Find where the given text appears and provide that cell's center as [x, y] coordinate. 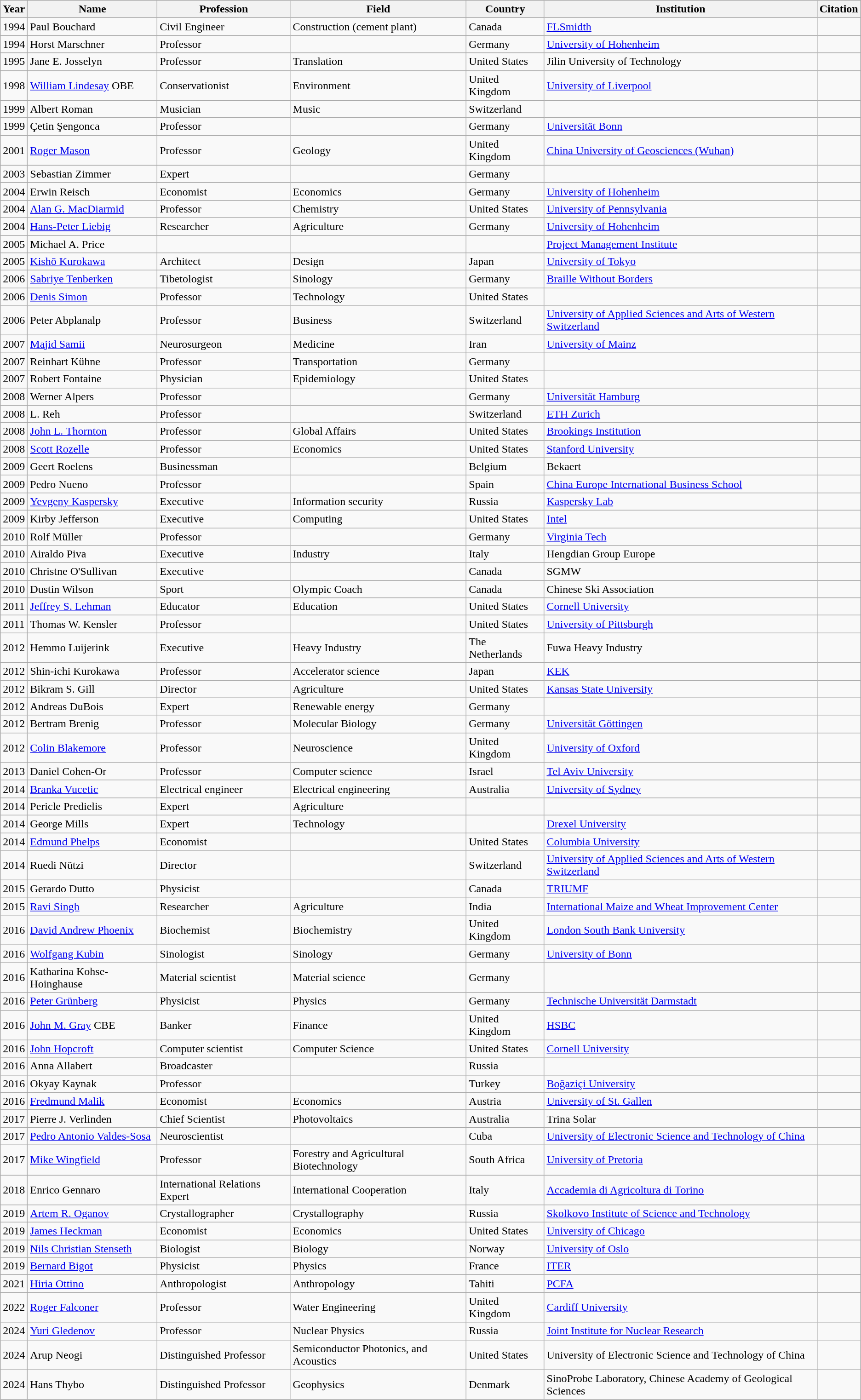
Roger Falconer [92, 1307]
Colin Blakemore [92, 748]
South Africa [505, 1160]
Alan G. MacDiarmid [92, 209]
Chemistry [378, 209]
Biochemistry [378, 930]
Biologist [224, 1249]
Gerardo Dutto [92, 889]
William Lindesay OBE [92, 86]
Electrical engineering [378, 789]
George Mills [92, 824]
Electrical engineer [224, 789]
Nils Christian Stenseth [92, 1249]
India [505, 907]
Boğaziçi University [681, 1084]
Ravi Singh [92, 907]
University of St. Gallen [681, 1101]
University of Pretoria [681, 1160]
Design [378, 262]
Geology [378, 150]
Dustin Wilson [92, 589]
HSBC [681, 1025]
Computer scientist [224, 1049]
Denmark [505, 1384]
Turkey [505, 1084]
Fuwa Heavy Industry [681, 648]
Daniel Cohen-Or [92, 771]
Global Affairs [378, 431]
Nuclear Physics [378, 1331]
Crystallographer [224, 1214]
Sebastian Zimmer [92, 174]
Airaldo Piva [92, 554]
John L. Thornton [92, 431]
Computer Science [378, 1049]
Medicine [378, 344]
Biology [378, 1249]
Heavy Industry [378, 648]
John Hopcroft [92, 1049]
Environment [378, 86]
China University of Geosciences (Wuhan) [681, 150]
Tahiti [505, 1284]
Molecular Biology [378, 724]
Reinhart Kühne [92, 361]
Universität Bonn [681, 126]
ETH Zurich [681, 414]
Intel [681, 519]
University of Pennsylvania [681, 209]
Crystallography [378, 1214]
University of Tokyo [681, 262]
Renewable energy [378, 706]
Tel Aviv University [681, 771]
Shin-ichi Kurokawa [92, 671]
China Europe International Business School [681, 484]
Cardiff University [681, 1307]
Drexel University [681, 824]
Geophysics [378, 1384]
Kansas State University [681, 689]
Water Engineering [378, 1307]
The Netherlands [505, 648]
Kirby Jefferson [92, 519]
Neurosurgeon [224, 344]
Chief Scientist [224, 1119]
FLSmidth [681, 27]
Broadcaster [224, 1066]
Construction (cement plant) [378, 27]
University of Bonn [681, 954]
Industry [378, 554]
Music [378, 109]
Chinese Ski Association [681, 589]
Brookings Institution [681, 431]
Semiconductor Photonics, and Acoustics [378, 1355]
Jeffrey S. Lehman [92, 607]
Braille Without Borders [681, 279]
Okyay Kaynak [92, 1084]
Epidemiology [378, 379]
Civil Engineer [224, 27]
Branka Vucetic [92, 789]
University of Chicago [681, 1231]
Hans Thybo [92, 1384]
Education [378, 607]
David Andrew Phoenix [92, 930]
Peter Abplanalp [92, 320]
2001 [14, 150]
Kaspersky Lab [681, 501]
Katharina Kohse-Hoinghause [92, 978]
Forestry and Agricultural Biotechnology [378, 1160]
Paul Bouchard [92, 27]
TRIUMF [681, 889]
Technische Universität Darmstadt [681, 1001]
ITER [681, 1266]
University of Oslo [681, 1249]
France [505, 1266]
Joint Institute for Nuclear Research [681, 1331]
Albert Roman [92, 109]
Educator [224, 607]
1995 [14, 62]
KEK [681, 671]
Bernard Bigot [92, 1266]
Finance [378, 1025]
Belgium [505, 466]
Hengdian Group Europe [681, 554]
University of Sydney [681, 789]
Computing [378, 519]
Architect [224, 262]
L. Reh [92, 414]
Yuri Gledenov [92, 1331]
Citation [839, 9]
Sabriye Tenberken [92, 279]
Sinologist [224, 954]
International Relations Expert [224, 1189]
Wolfgang Kubin [92, 954]
International Cooperation [378, 1189]
Skolkovo Institute of Science and Technology [681, 1214]
Universität Göttingen [681, 724]
Profession [224, 9]
University of Oxford [681, 748]
Year [14, 9]
Roger Mason [92, 150]
2003 [14, 174]
Denis Simon [92, 297]
Majid Samii [92, 344]
2018 [14, 1189]
Translation [378, 62]
Tibetologist [224, 279]
Sport [224, 589]
SGMW [681, 572]
Kishō Kurokawa [92, 262]
Business [378, 320]
Name [92, 9]
Scott Rozelle [92, 449]
Michael A. Price [92, 244]
Jane E. Josselyn [92, 62]
Peter Grünberg [92, 1001]
Iran [505, 344]
Biochemist [224, 930]
Material scientist [224, 978]
John M. Gray CBE [92, 1025]
Banker [224, 1025]
Yevgeny Kaspersky [92, 501]
Pedro Nueno [92, 484]
Fredmund Malik [92, 1101]
2022 [14, 1307]
Rolf Müller [92, 537]
Israel [505, 771]
Geert Roelens [92, 466]
PCFA [681, 1284]
Photovoltaics [378, 1119]
Robert Fontaine [92, 379]
Computer science [378, 771]
Columbia University [681, 841]
Hiria Ottino [92, 1284]
1998 [14, 86]
Material science [378, 978]
Businessman [224, 466]
Artem R. Oganov [92, 1214]
Project Management Institute [681, 244]
2021 [14, 1284]
Pedro Antonio Valdes-Sosa [92, 1136]
Conservationist [224, 86]
Anthropologist [224, 1284]
Mike Wingfield [92, 1160]
Accelerator science [378, 671]
Erwin Reisch [92, 191]
Horst Marschner [92, 44]
Edmund Phelps [92, 841]
Virginia Tech [681, 537]
Bertram Brenig [92, 724]
Werner Alpers [92, 396]
Austria [505, 1101]
University of Liverpool [681, 86]
Accademia di Agricoltura di Torino [681, 1189]
Bekaert [681, 466]
Cuba [505, 1136]
Information security [378, 501]
London South Bank University [681, 930]
Universität Hamburg [681, 396]
Stanford University [681, 449]
Hans-Peter Liebig [92, 226]
Christne O'Sullivan [92, 572]
Anthropology [378, 1284]
Transportation [378, 361]
Pierre J. Verlinden [92, 1119]
Spain [505, 484]
Enrico Gennaro [92, 1189]
2013 [14, 771]
Norway [505, 1249]
Olympic Coach [378, 589]
Hemmo Luijerink [92, 648]
Trina Solar [681, 1119]
Ruedi Nützi [92, 866]
Çetin Şengonca [92, 126]
SinoProbe Laboratory, Chinese Academy of Geological Sciences [681, 1384]
University of Pittsburgh [681, 624]
James Heckman [92, 1231]
Institution [681, 9]
Physician [224, 379]
Andreas DuBois [92, 706]
Pericle Predielis [92, 806]
International Maize and Wheat Improvement Center [681, 907]
Jilin University of Technology [681, 62]
Country [505, 9]
Neuroscience [378, 748]
University of Mainz [681, 344]
Field [378, 9]
Arup Neogi [92, 1355]
Thomas W. Kensler [92, 624]
Bikram S. Gill [92, 689]
Musician [224, 109]
Neuroscientist [224, 1136]
Anna Allabert [92, 1066]
